Detect which cell encompasses the target text, then output its [x, y] center coordinate. 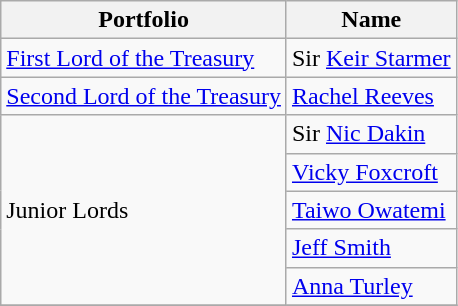
Sir Nic Dakin [371, 134]
Junior Lords [144, 210]
Vicky Foxcroft [371, 172]
Jeff Smith [371, 248]
Name [371, 20]
First Lord of the Treasury [144, 58]
Anna Turley [371, 286]
Second Lord of the Treasury [144, 96]
Rachel Reeves [371, 96]
Taiwo Owatemi [371, 210]
Sir Keir Starmer [371, 58]
Portfolio [144, 20]
